Search for the cell housing the specified text and yield its (X, Y) center coordinate. 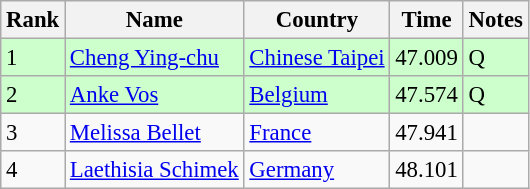
3 (33, 133)
France (317, 133)
Laethisia Schimek (155, 170)
1 (33, 58)
47.574 (426, 95)
47.009 (426, 58)
Rank (33, 20)
Country (317, 20)
Germany (317, 170)
Name (155, 20)
48.101 (426, 170)
Chinese Taipei (317, 58)
Time (426, 20)
Notes (496, 20)
2 (33, 95)
Anke Vos (155, 95)
Belgium (317, 95)
47.941 (426, 133)
Cheng Ying-chu (155, 58)
4 (33, 170)
Melissa Bellet (155, 133)
